Detect which cell encompasses the target text, then output its [X, Y] center coordinate. 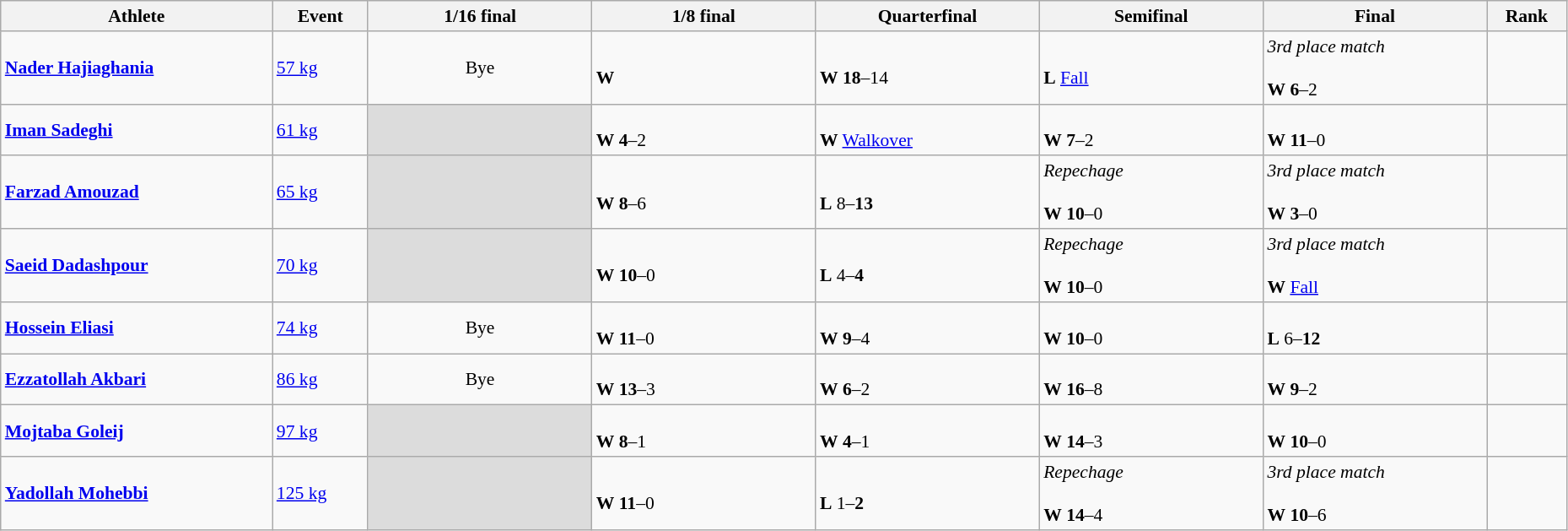
L 4–4 [928, 265]
W 9–2 [1375, 380]
Athlete [137, 16]
1/16 final [479, 16]
3rd place matchW 6–2 [1375, 68]
86 kg [321, 380]
1/8 final [703, 16]
W 7–2 [1150, 130]
Saeid Dadashpour [137, 265]
Iman Sadeghi [137, 130]
Farzad Amouzad [137, 192]
W 4–2 [703, 130]
125 kg [321, 493]
97 kg [321, 431]
Rank [1527, 16]
74 kg [321, 328]
Hossein Eliasi [137, 328]
61 kg [321, 130]
3rd place matchW Fall [1375, 265]
3rd place matchW 10–6 [1375, 493]
Event [321, 16]
L Fall [1150, 68]
Quarterfinal [928, 16]
W 14–3 [1150, 431]
L 1–2 [928, 493]
W 4–1 [928, 431]
L 6–12 [1375, 328]
Nader Hajiaghania [137, 68]
70 kg [321, 265]
65 kg [321, 192]
W 16–8 [1150, 380]
W 13–3 [703, 380]
Mojtaba Goleij [137, 431]
57 kg [321, 68]
Ezzatollah Akbari [137, 380]
W 8–6 [703, 192]
3rd place matchW 3–0 [1375, 192]
W 9–4 [928, 328]
Final [1375, 16]
W 6–2 [928, 380]
W 8–1 [703, 431]
L 8–13 [928, 192]
W 18–14 [928, 68]
W [703, 68]
Yadollah Mohebbi [137, 493]
RepechageW 14–4 [1150, 493]
Semifinal [1150, 16]
W Walkover [928, 130]
